Locate the cell with the specified text and output its (x, y) center coordinate. 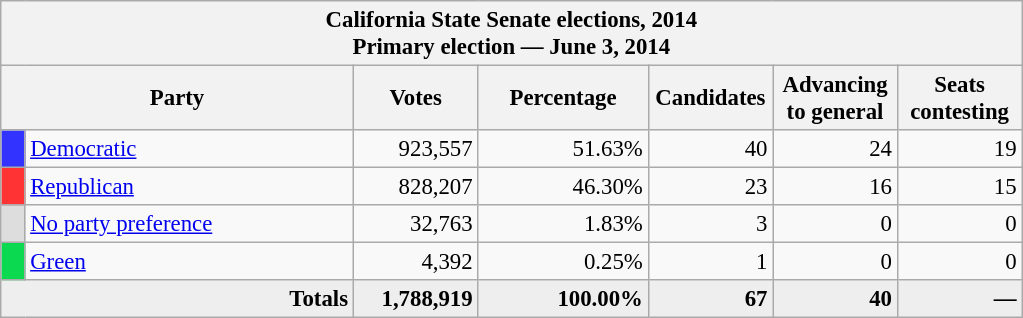
15 (960, 187)
Democratic (189, 149)
Green (189, 262)
No party preference (189, 224)
3 (710, 224)
923,557 (416, 149)
24 (836, 149)
Republican (189, 187)
828,207 (416, 187)
51.63% (563, 149)
100.00% (563, 299)
California State Senate elections, 2014Primary election — June 3, 2014 (512, 34)
67 (710, 299)
4,392 (416, 262)
Candidates (710, 98)
1 (710, 262)
— (960, 299)
23 (710, 187)
0.25% (563, 262)
Percentage (563, 98)
1.83% (563, 224)
Seats contesting (960, 98)
Totals (178, 299)
19 (960, 149)
Advancing to general (836, 98)
1,788,919 (416, 299)
Party (178, 98)
32,763 (416, 224)
16 (836, 187)
Votes (416, 98)
46.30% (563, 187)
